Determine the (x, y) coordinate at the center of the cell enclosing the given text.  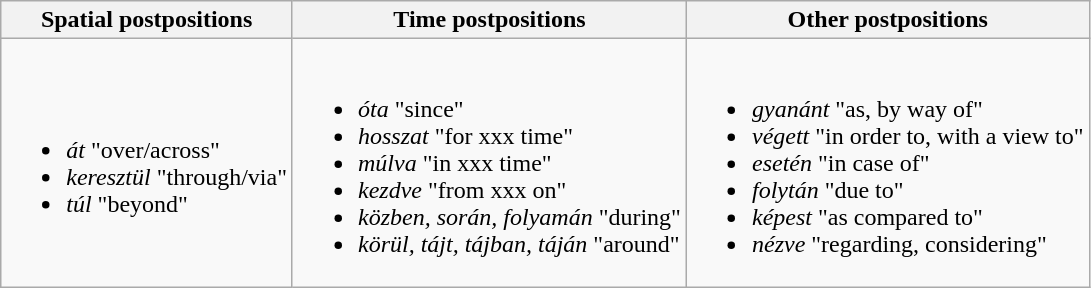
át "over/across"keresztül "through/via"túl "beyond" (147, 163)
óta "since"hosszat "for xxx time"múlva "in xxx time"kezdve "from xxx on"közben, során, folyamán "during"körül, tájt, tájban, táján "around" (489, 163)
gyanánt "as, by way of"végett "in order to, with a view to"esetén "in case of"folytán "due to"képest "as compared to"nézve "regarding, considering" (888, 163)
Other postpositions (888, 20)
Time postpositions (489, 20)
Spatial postpositions (147, 20)
